For the text-containing cell, return its midpoint in (x, y) coordinate format. 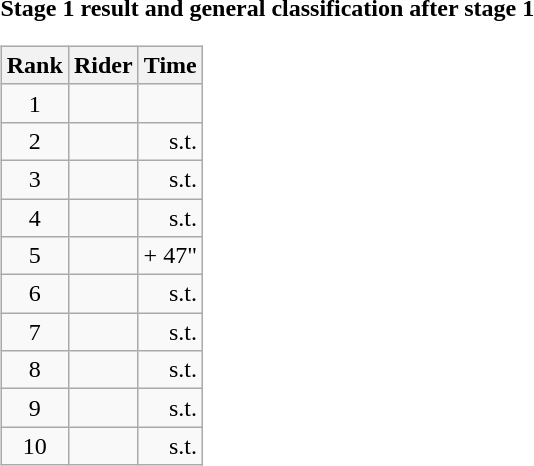
10 (34, 446)
1 (34, 103)
9 (34, 408)
Time (170, 65)
3 (34, 179)
6 (34, 294)
2 (34, 141)
8 (34, 370)
5 (34, 256)
7 (34, 332)
Rank (34, 65)
+ 47" (170, 256)
Rider (103, 65)
4 (34, 217)
